Return the [X, Y] coordinate for the center point of the cell that contains the specified text.  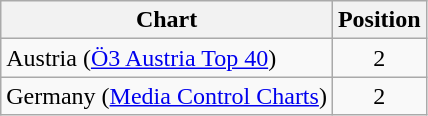
Germany (Media Control Charts) [167, 96]
Austria (Ö3 Austria Top 40) [167, 58]
Chart [167, 20]
Position [379, 20]
